Find where the given text appears and provide that cell's center as [X, Y] coordinate. 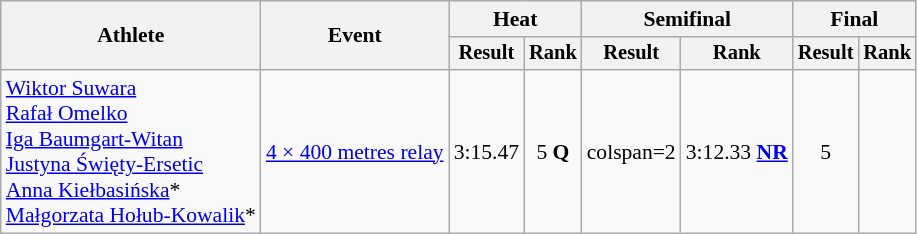
5 [826, 152]
Semifinal [688, 19]
3:15.47 [486, 152]
Wiktor Suwara Rafał Omelko Iga Baumgart-Witan Justyna Święty-Ersetic Anna Kiełbasińska* Małgorzata Hołub-Kowalik* [131, 152]
Final [854, 19]
4 × 400 metres relay [355, 152]
Athlete [131, 36]
colspan=2 [632, 152]
3:12.33 NR [737, 152]
Event [355, 36]
Heat [516, 19]
5 Q [553, 152]
